Search for the cell housing the specified text and yield its [x, y] center coordinate. 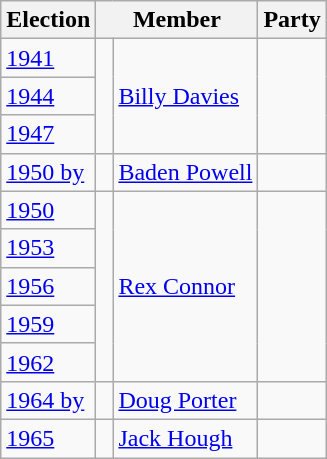
1941 [48, 58]
Member [177, 20]
1950 by [48, 172]
Jack Hough [186, 438]
Rex Connor [186, 286]
1944 [48, 96]
1956 [48, 286]
1959 [48, 324]
1965 [48, 438]
1950 [48, 210]
1962 [48, 362]
1947 [48, 134]
1953 [48, 248]
1964 by [48, 400]
Billy Davies [186, 96]
Doug Porter [186, 400]
Election [48, 20]
Baden Powell [186, 172]
Party [292, 20]
